Detect which cell encompasses the target text, then output its [X, Y] center coordinate. 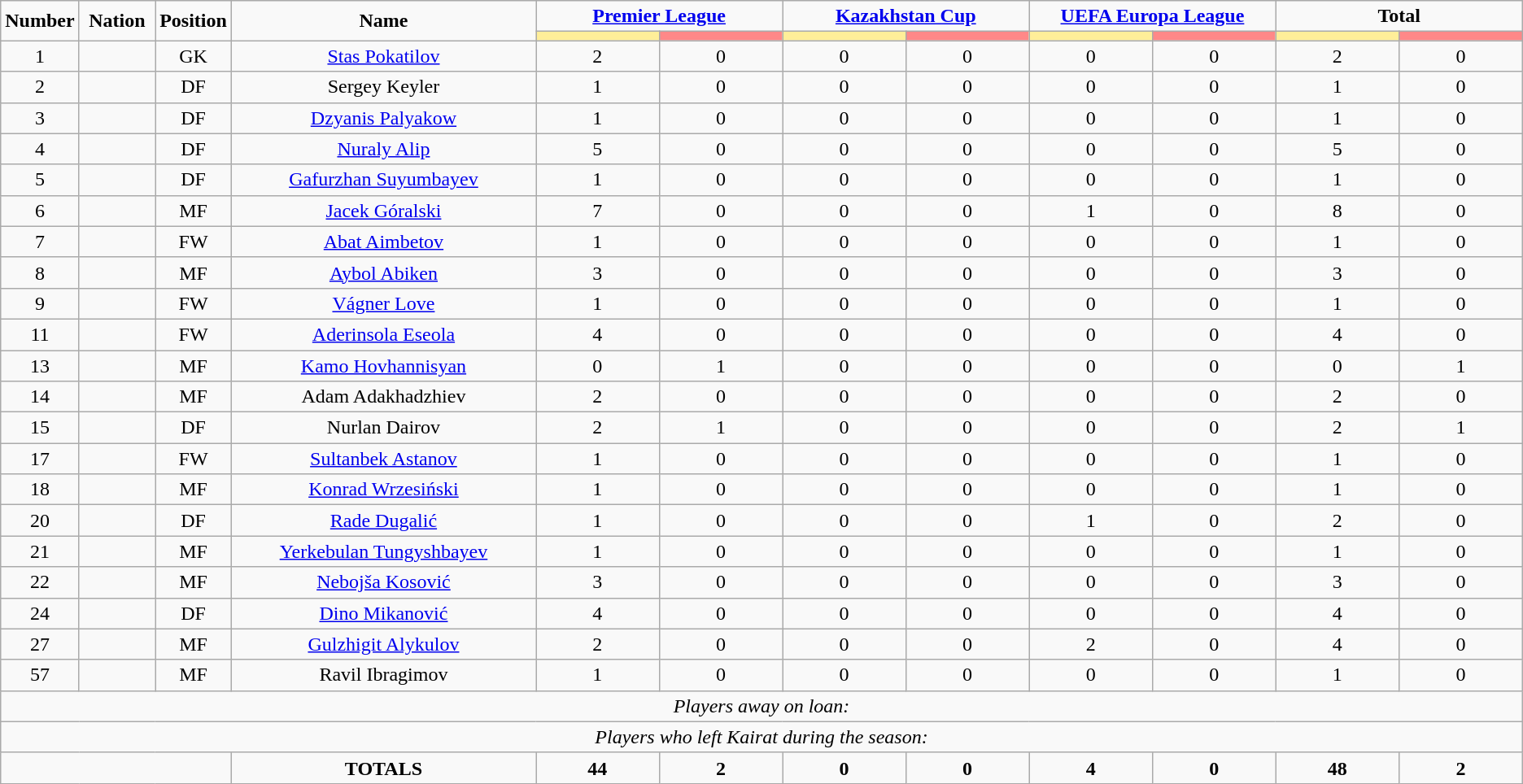
Number [40, 21]
14 [40, 397]
Dzyanis Palyakow [383, 118]
Name [383, 21]
Yerkebulan Tungyshbayev [383, 551]
TOTALS [383, 768]
Position [194, 21]
Players away on loan: [761, 706]
GK [194, 56]
18 [40, 490]
Gafurzhan Suyumbayev [383, 180]
22 [40, 582]
Abat Aimbetov [383, 242]
44 [597, 768]
21 [40, 551]
Aderinsola Eseola [383, 334]
Kamo Hovhannisyan [383, 365]
27 [40, 644]
Sergey Keyler [383, 87]
Ravil Ibragimov [383, 675]
Nation [117, 21]
Sultanbek Astanov [383, 459]
Stas Pokatilov [383, 56]
Aybol Abiken [383, 272]
20 [40, 520]
Konrad Wrzesiński [383, 490]
Rade Dugalić [383, 520]
57 [40, 675]
17 [40, 459]
Premier League [659, 16]
9 [40, 303]
Nurlan Dairov [383, 428]
Nebojša Kosović [383, 582]
Kazakhstan Cup [906, 16]
Nuraly Alip [383, 149]
Gulzhigit Alykulov [383, 644]
48 [1338, 768]
UEFA Europa League [1152, 16]
Adam Adakhadzhiev [383, 397]
Jacek Góralski [383, 211]
15 [40, 428]
Vágner Love [383, 303]
24 [40, 613]
Players who left Kairat during the season: [761, 737]
Dino Mikanović [383, 613]
Total [1399, 16]
13 [40, 365]
6 [40, 211]
11 [40, 334]
